Search for the cell housing the specified text and yield its (x, y) center coordinate. 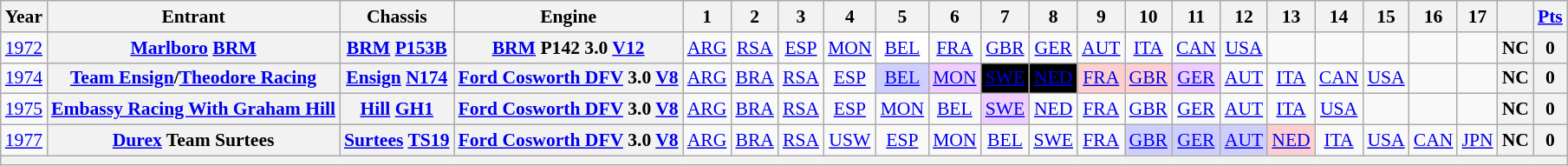
1972 (24, 48)
Chassis (397, 17)
1974 (24, 78)
8 (1053, 17)
7 (1005, 17)
USW (849, 141)
11 (1196, 17)
4 (849, 17)
Surtees TS19 (397, 141)
Pts (1550, 17)
16 (1434, 17)
Hill GH1 (397, 110)
17 (1477, 17)
1 (707, 17)
Ensign N174 (397, 78)
Engine (569, 17)
JPN (1477, 141)
15 (1385, 17)
BRM P142 3.0 V12 (569, 48)
Embassy Racing With Graham Hill (193, 110)
Year (24, 17)
BRM P153B (397, 48)
13 (1291, 17)
9 (1101, 17)
6 (955, 17)
1977 (24, 141)
2 (754, 17)
3 (801, 17)
14 (1339, 17)
Team Ensign/Theodore Racing (193, 78)
5 (903, 17)
Durex Team Surtees (193, 141)
10 (1149, 17)
1975 (24, 110)
12 (1244, 17)
Entrant (193, 17)
Marlboro BRM (193, 48)
